Find where the given text appears and provide that cell's center as [X, Y] coordinate. 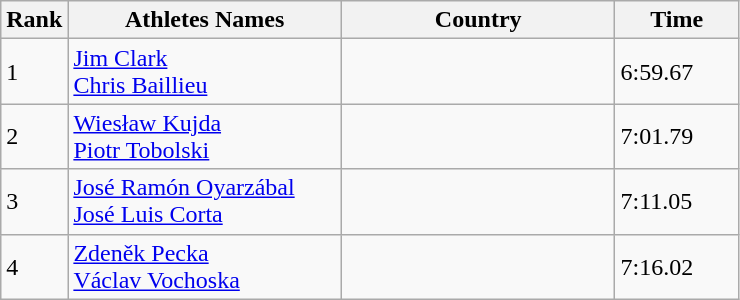
2 [34, 136]
Jim ClarkChris Baillieu [205, 72]
José Ramón OyarzábalJosé Luis Corta [205, 202]
6:59.67 [677, 72]
4 [34, 266]
Rank [34, 20]
Country [478, 20]
Time [677, 20]
Wiesław KujdaPiotr Tobolski [205, 136]
Athletes Names [205, 20]
3 [34, 202]
1 [34, 72]
7:11.05 [677, 202]
7:16.02 [677, 266]
Zdeněk PeckaVáclav Vochoska [205, 266]
7:01.79 [677, 136]
